Search for the cell housing the specified text and yield its (x, y) center coordinate. 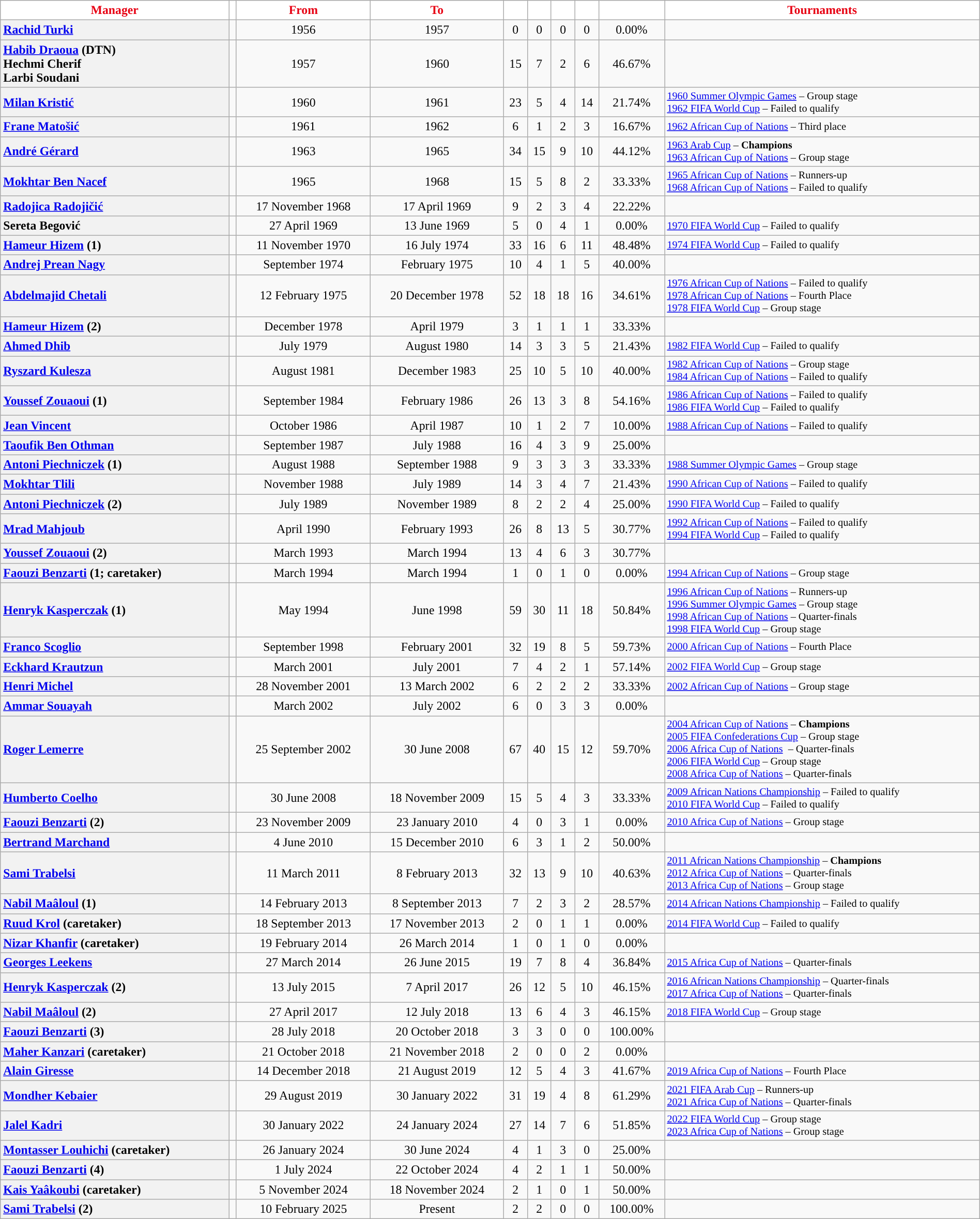
Mokhtar Ben Nacef (115, 181)
21 November 2018 (437, 1051)
June 1998 (437, 610)
7 April 2017 (437, 987)
23 (515, 102)
18 September 2013 (303, 923)
Mokhtar Tlili (115, 484)
36.84% (632, 963)
40 (539, 749)
26 June 2015 (437, 963)
August 1980 (437, 346)
1962 (437, 127)
40.63% (632, 873)
April 1990 (303, 528)
Present (437, 1209)
September 1984 (303, 401)
1990 African Cup of Nations – Failed to qualify (822, 484)
August 1981 (303, 371)
8 February 2013 (437, 873)
13 July 2015 (303, 987)
April 1979 (437, 327)
April 1987 (437, 425)
17 April 1969 (437, 206)
17 November 2013 (437, 923)
1990 FIFA World Cup – Failed to qualify (822, 504)
September 1987 (303, 445)
14 December 2018 (303, 1071)
1963 (303, 151)
2009 African Nations Championship – Failed to qualify 2010 FIFA World Cup – Failed to qualify (822, 798)
Youssef Zouaoui (2) (115, 553)
50.84% (632, 610)
16.67% (632, 127)
20 October 2018 (437, 1031)
To (437, 10)
30 June 2024 (437, 1150)
December 1983 (437, 371)
Ahmed Dhib (115, 346)
From (303, 10)
16 July 1974 (437, 245)
51.85% (632, 1125)
1 July 2024 (303, 1169)
1963 Arab Cup – Champions 1963 African Cup of Nations – Group stage (822, 151)
Youssef Zouaoui (1) (115, 401)
July 2002 (437, 706)
59.70% (632, 749)
14 February 2013 (303, 904)
30 (539, 610)
September 1988 (437, 465)
52 (515, 296)
15 December 2010 (437, 842)
1976 African Cup of Nations – Failed to qualify 1978 African Cup of Nations – Fourth Place 1978 FIFA World Cup – Group stage (822, 296)
11 November 1970 (303, 245)
57.14% (632, 667)
48.48% (632, 245)
Nabil Maâloul (2) (115, 1012)
5 November 2024 (303, 1189)
20 December 1978 (437, 296)
19 February 2014 (303, 943)
1962 African Cup of Nations – Third place (822, 127)
July 2001 (437, 667)
34.61% (632, 296)
34 (515, 151)
Jean Vincent (115, 425)
Montasser Louhichi (caretaker) (115, 1150)
March 2001 (303, 667)
Hameur Hizem (2) (115, 327)
September 1998 (303, 647)
Hameur Hizem (1) (115, 245)
Franco Scoglio (115, 647)
2002 African Cup of Nations – Group stage (822, 686)
1988 African Cup of Nations – Failed to qualify (822, 425)
11 March 2011 (303, 873)
1986 African Cup of Nations – Failed to qualify 1986 FIFA World Cup – Failed to qualify (822, 401)
54.16% (632, 401)
2019 Africa Cup of Nations – Fourth Place (822, 1071)
Ryszard Kulesza (115, 371)
13 March 2002 (437, 686)
27 (515, 1125)
2018 FIFA World Cup – Group stage (822, 1012)
Alain Giresse (115, 1071)
February 2001 (437, 647)
Mrad Mahjoub (115, 528)
28.57% (632, 904)
24 January 2024 (437, 1125)
Abdelmajid Chetali (115, 296)
Henri Michel (115, 686)
Roger Lemerre (115, 749)
8 September 2013 (437, 904)
Antoni Piechniczek (2) (115, 504)
February 1986 (437, 401)
27 April 2017 (303, 1012)
July 1979 (303, 346)
Tournaments (822, 10)
1982 FIFA World Cup – Failed to qualify (822, 346)
Mondher Kebaier (115, 1095)
2014 African Nations Championship – Failed to qualify (822, 904)
August 1988 (303, 465)
Nabil Maâloul (1) (115, 904)
Bertrand Marchand (115, 842)
Henryk Kasperczak (1) (115, 610)
1992 African Cup of Nations – Failed to qualify 1994 FIFA World Cup – Failed to qualify (822, 528)
Faouzi Benzarti (1; caretaker) (115, 573)
March 1993 (303, 553)
1956 (303, 30)
Frane Matošić (115, 127)
Eckhard Krautzun (115, 667)
31 (515, 1095)
Faouzi Benzarti (2) (115, 822)
October 1986 (303, 425)
Habib Draoua (DTN)Hechmi CherifLarbi Soudani (115, 64)
Ruud Krol (caretaker) (115, 923)
33 (515, 245)
Antoni Piechniczek (1) (115, 465)
18 November 2009 (437, 798)
Humberto Coelho (115, 798)
September 1974 (303, 265)
1982 African Cup of Nations – Group stage 1984 African Cup of Nations – Failed to qualify (822, 371)
Radojica Radojičić (115, 206)
13 June 1969 (437, 225)
2016 African Nations Championship – Quarter-finals 2017 Africa Cup of Nations – Quarter-finals (822, 987)
November 1988 (303, 484)
Faouzi Benzarti (4) (115, 1169)
1994 African Cup of Nations – Group stage (822, 573)
27 April 1969 (303, 225)
2011 African Nations Championship – Champions 2012 Africa Cup of Nations – Quarter-finals 2013 Africa Cup of Nations – Group stage (822, 873)
59 (515, 610)
21 August 2019 (437, 1071)
Rachid Turki (115, 30)
1988 Summer Olympic Games – Group stage (822, 465)
21 October 2018 (303, 1051)
67 (515, 749)
May 1994 (303, 610)
61.29% (632, 1095)
25 September 2002 (303, 749)
23 January 2010 (437, 822)
2021 FIFA Arab Cup – Runners-up 2021 Africa Cup of Nations – Quarter-finals (822, 1095)
22 October 2024 (437, 1169)
1960 Summer Olympic Games – Group stage 1962 FIFA World Cup – Failed to qualify (822, 102)
Nizar Khanfir (caretaker) (115, 943)
46.67% (632, 64)
23 November 2009 (303, 822)
2015 Africa Cup of Nations – Quarter-finals (822, 963)
Andrej Prean Nagy (115, 265)
1965 African Cup of Nations – Runners-up 1968 African Cup of Nations – Failed to qualify (822, 181)
4 June 2010 (303, 842)
Ammar Souayah (115, 706)
Jalel Kadri (115, 1125)
November 1989 (437, 504)
2022 FIFA World Cup – Group stage 2023 Africa Cup of Nations – Group stage (822, 1125)
July 1988 (437, 445)
Henryk Kasperczak (2) (115, 987)
10 February 2025 (303, 1209)
22.22% (632, 206)
Sereta Begović (115, 225)
18 November 2024 (437, 1189)
Manager (115, 10)
December 1978 (303, 327)
44.12% (632, 151)
February 1975 (437, 265)
2014 FIFA World Cup – Failed to qualify (822, 923)
1968 (437, 181)
2002 FIFA World Cup – Group stage (822, 667)
1974 FIFA World Cup – Failed to qualify (822, 245)
26 March 2014 (437, 943)
Maher Kanzari (caretaker) (115, 1051)
25 (515, 371)
28 November 2001 (303, 686)
21.74% (632, 102)
12 July 2018 (437, 1012)
17 November 1968 (303, 206)
41.67% (632, 1071)
1970 FIFA World Cup – Failed to qualify (822, 225)
Taoufik Ben Othman (115, 445)
28 July 2018 (303, 1031)
26 January 2024 (303, 1150)
27 March 2014 (303, 963)
Kais Yaâkoubi (caretaker) (115, 1189)
Sami Trabelsi (115, 873)
André Gérard (115, 151)
12 February 1975 (303, 296)
2010 Africa Cup of Nations – Group stage (822, 822)
Faouzi Benzarti (3) (115, 1031)
29 August 2019 (303, 1095)
59.73% (632, 647)
Sami Trabelsi (2) (115, 1209)
2000 African Cup of Nations – Fourth Place (822, 647)
10.00% (632, 425)
February 1993 (437, 528)
Georges Leekens (115, 963)
March 2002 (303, 706)
Milan Kristić (115, 102)
